Search for the cell housing the specified text and yield its (X, Y) center coordinate. 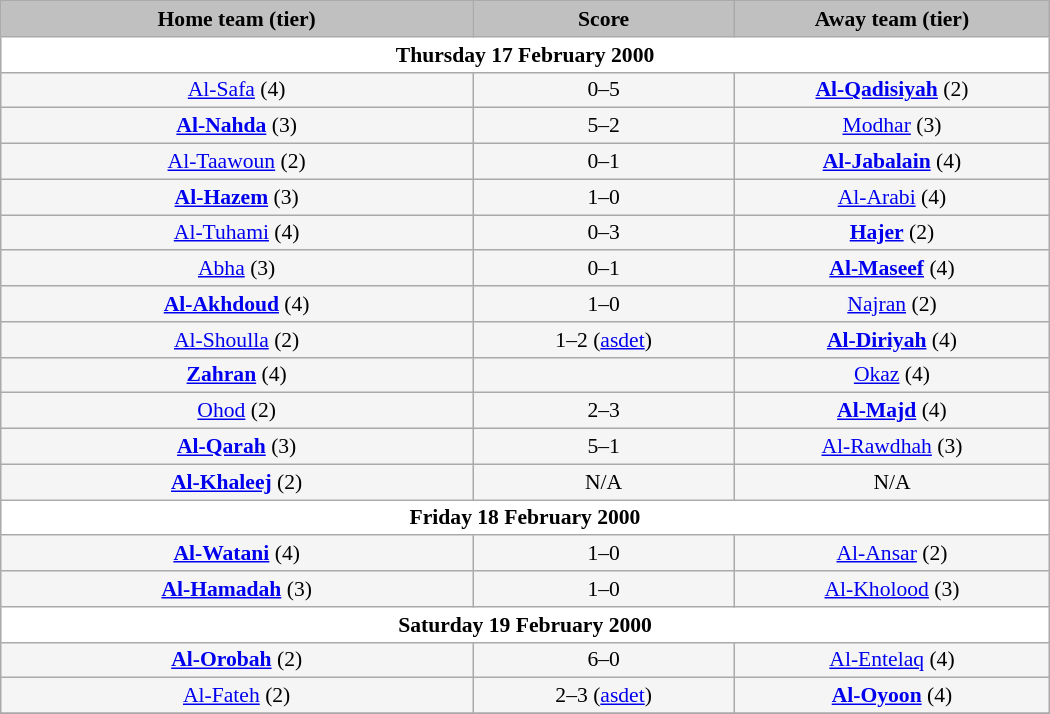
Al-Qadisiyah (2) (892, 90)
Thursday 17 February 2000 (525, 55)
Zahran (4) (237, 375)
1–2 (asdet) (604, 340)
2–3 (604, 411)
Al-Kholood (3) (892, 589)
Al-Fateh (2) (237, 696)
Score (604, 19)
Al-Taawoun (2) (237, 162)
Al-Orobah (2) (237, 660)
Al-Tuhami (4) (237, 233)
Najran (2) (892, 304)
Okaz (4) (892, 375)
5–2 (604, 126)
Al-Diriyah (4) (892, 340)
Saturday 19 February 2000 (525, 625)
Al-Akhdoud (4) (237, 304)
Al-Oyoon (4) (892, 696)
Al-Hazem (3) (237, 197)
Hajer (2) (892, 233)
Al-Maseef (4) (892, 269)
6–0 (604, 660)
Al-Watani (4) (237, 554)
Al-Arabi (4) (892, 197)
Abha (3) (237, 269)
Al-Ansar (2) (892, 554)
Away team (tier) (892, 19)
Modhar (3) (892, 126)
Al-Khaleej (2) (237, 482)
Al-Qarah (3) (237, 447)
Al-Majd (4) (892, 411)
2–3 (asdet) (604, 696)
Al-Rawdhah (3) (892, 447)
Al-Nahda (3) (237, 126)
0–3 (604, 233)
Al-Safa (4) (237, 90)
Ohod (2) (237, 411)
0–5 (604, 90)
Al-Hamadah (3) (237, 589)
Home team (tier) (237, 19)
Al-Entelaq (4) (892, 660)
Al-Shoulla (2) (237, 340)
Friday 18 February 2000 (525, 518)
5–1 (604, 447)
Al-Jabalain (4) (892, 162)
